Find where the given text appears and provide that cell's center as [X, Y] coordinate. 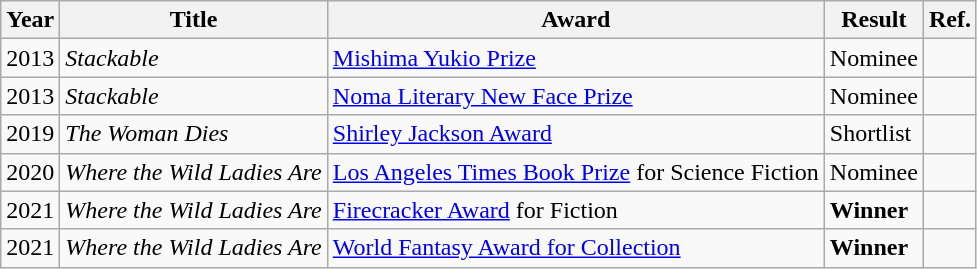
Mishima Yukio Prize [576, 58]
Shortlist [874, 134]
2020 [30, 172]
Ref. [950, 20]
2019 [30, 134]
Los Angeles Times Book Prize for Science Fiction [576, 172]
Noma Literary New Face Prize [576, 96]
Award [576, 20]
Title [194, 20]
Firecracker Award for Fiction [576, 210]
The Woman Dies [194, 134]
Year [30, 20]
Result [874, 20]
Shirley Jackson Award [576, 134]
World Fantasy Award for Collection [576, 248]
